Determine the [x, y] coordinate at the center of the cell enclosing the given text.  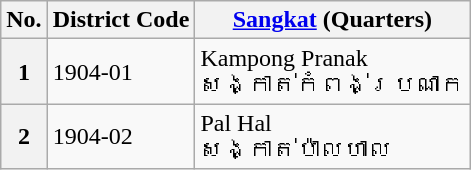
2 [24, 136]
Kampong Pranakសង្កាត់កំពង់ប្រណាក [332, 72]
1904-01 [121, 72]
1 [24, 72]
Sangkat (Quarters) [332, 20]
Pal Hal សង្កាត់ប៉ាលហាល [332, 136]
District Code [121, 20]
No. [24, 20]
1904-02 [121, 136]
